Pinpoint the cell where the given text exists, returning its (x, y) midpoint coordinate. 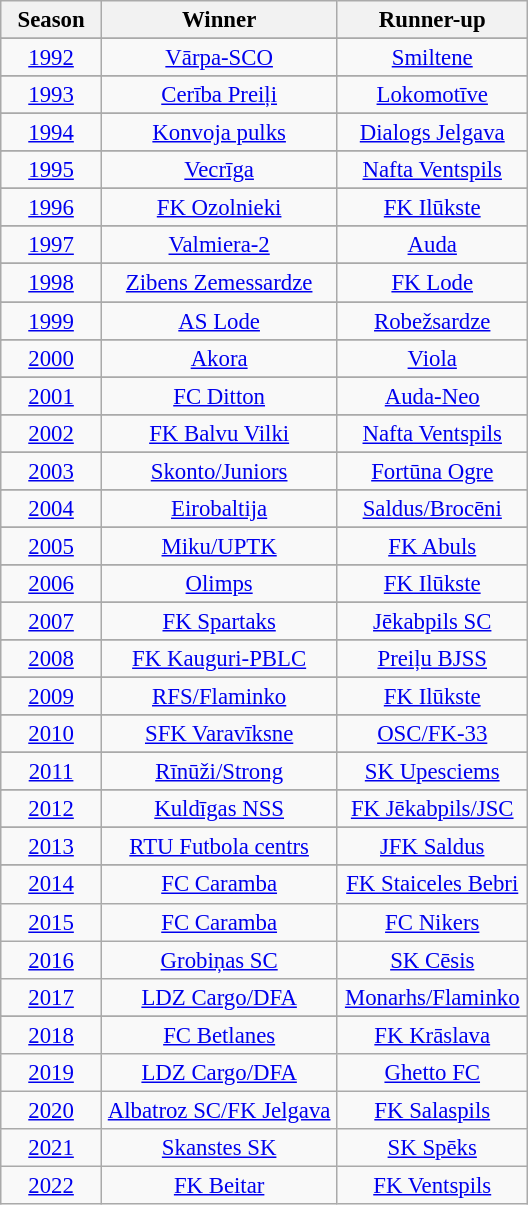
Robežsardze (432, 321)
Ghetto FC (432, 1073)
Fortūna Ogre (432, 471)
2004 (52, 509)
FK Lode (432, 283)
FK Abuls (432, 546)
2016 (52, 960)
Lokomotīve (432, 95)
1994 (52, 133)
2011 (52, 772)
2000 (52, 358)
Olimps (219, 584)
2017 (52, 997)
Zibens Zemessardze (219, 283)
1993 (52, 95)
FC Ditton (219, 396)
Kuldīgas NSS (219, 809)
Season (52, 20)
2022 (52, 1185)
Smiltene (432, 58)
FK Krāslava (432, 1035)
Vecrīga (219, 170)
JFK Saldus (432, 847)
2021 (52, 1148)
2003 (52, 471)
FK Balvu Vilki (219, 433)
2014 (52, 885)
Akora (219, 358)
2010 (52, 734)
Preiļu BJSS (432, 659)
1999 (52, 321)
2007 (52, 621)
Monarhs/Flaminko (432, 997)
FK Kauguri-PBLC (219, 659)
Skonto/Juniors (219, 471)
2005 (52, 546)
FK Spartaks (219, 621)
1995 (52, 170)
Albatroz SC/FK Jelgava (219, 1110)
FK Ozolnieki (219, 208)
2019 (52, 1073)
2015 (52, 922)
2001 (52, 396)
FK Ventspils (432, 1185)
FK Staiceles Bebri (432, 885)
FK Beitar (219, 1185)
FK Salaspils (432, 1110)
Grobiņas SC (219, 960)
2002 (52, 433)
Auda (432, 245)
2008 (52, 659)
RFS/Flaminko (219, 697)
OSC/FK-33 (432, 734)
Jēkabpils SC (432, 621)
FC Betlanes (219, 1035)
SK Upesciems (432, 772)
Miku/UPTK (219, 546)
2013 (52, 847)
Skanstes SK (219, 1148)
Auda-Neo (432, 396)
Konvoja pulks (219, 133)
1998 (52, 283)
SFK Varavīksne (219, 734)
Viola (432, 358)
SK Cēsis (432, 960)
Runner-up (432, 20)
1996 (52, 208)
Saldus/Brocēni (432, 509)
Eirobaltija (219, 509)
Cerība Preiļi (219, 95)
Dialogs Jelgava (432, 133)
Valmiera-2 (219, 245)
Rīnūži/Strong (219, 772)
2018 (52, 1035)
FK Jēkabpils/JSC (432, 809)
Winner (219, 20)
Vārpa-SCO (219, 58)
2020 (52, 1110)
FC Nikers (432, 922)
2006 (52, 584)
1997 (52, 245)
RTU Futbola centrs (219, 847)
SK Spēks (432, 1148)
2012 (52, 809)
1992 (52, 58)
AS Lode (219, 321)
2009 (52, 697)
